Search for the cell housing the specified text and yield its (X, Y) center coordinate. 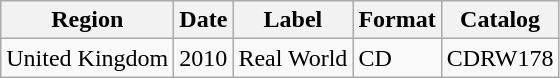
CD (397, 58)
CDRW178 (500, 58)
Label (293, 20)
United Kingdom (88, 58)
Format (397, 20)
Date (204, 20)
Catalog (500, 20)
Region (88, 20)
Real World (293, 58)
2010 (204, 58)
